Identify which cell holds the provided text, then report its [X, Y] central coordinate. 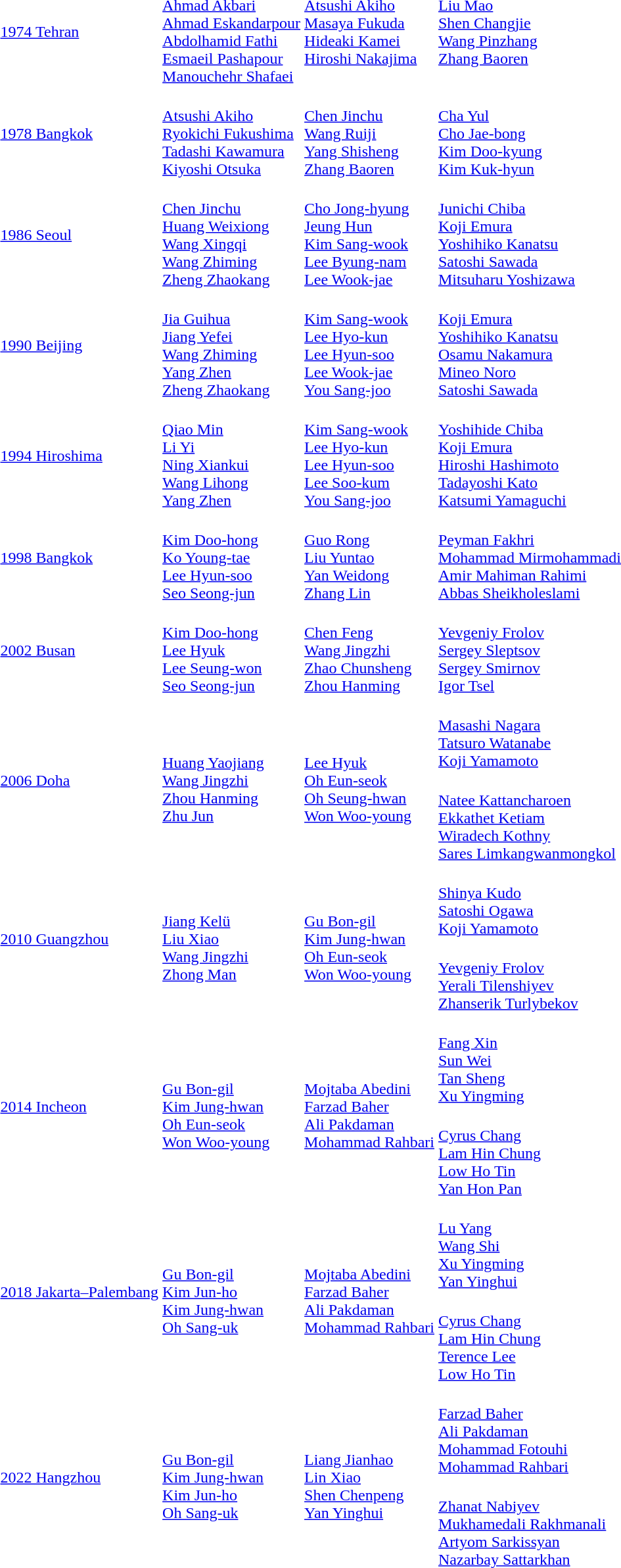
Guo RongLiu YuntaoYan WeidongZhang Lin [369, 558]
Huang YaojiangWang JingzhiZhou HanmingZhu Jun [231, 780]
Kim Doo-hongLee HyukLee Seung-wonSeo Seong-jun [231, 650]
Jiang KelüLiu XiaoWang JingzhiZhong Man [231, 939]
Cho Jong-hyungJeung HunKim Sang-wookLee Byung-namLee Wook-jae [369, 235]
Chen JinchuWang RuijiYang ShishengZhang Baoren [369, 133]
Chen FengWang JingzhiZhao ChunshengZhou Hanming [369, 650]
Gu Bon-gilKim Jun-hoKim Jung-hwanOh Sang-uk [231, 1293]
Kim Sang-wookLee Hyo-kunLee Hyun-sooLee Soo-kumYou Sang-joo [369, 456]
Lee HyukOh Eun-seokOh Seung-hwanWon Woo-young [369, 780]
Atsushi AkihoRyokichi FukushimaTadashi KawamuraKiyoshi Otsuka [231, 133]
Chen JinchuHuang WeixiongWang XingqiWang ZhimingZheng Zhaokang [231, 235]
Kim Doo-hongKo Young-taeLee Hyun-sooSeo Seong-jun [231, 558]
Kim Sang-wookLee Hyo-kunLee Hyun-sooLee Wook-jaeYou Sang-joo [369, 346]
Qiao MinLi YiNing XiankuiWang LihongYang Zhen [231, 456]
Jia GuihuaJiang YefeiWang ZhimingYang ZhenZheng Zhaokang [231, 346]
